Scan for the cell matching the given text and deliver its (x, y) coordinate at center. 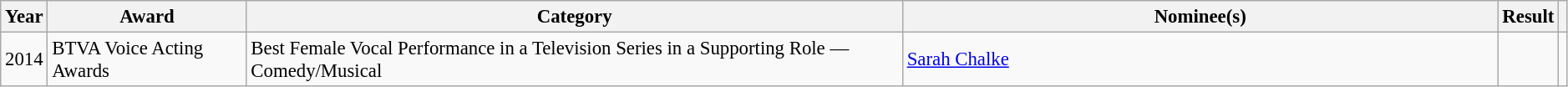
Year (24, 17)
2014 (24, 60)
BTVA Voice Acting Awards (147, 60)
Best Female Vocal Performance in a Television Series in a Supporting Role — Comedy/Musical (575, 60)
Award (147, 17)
Sarah Chalke (1200, 60)
Category (575, 17)
Result (1529, 17)
Nominee(s) (1200, 17)
